Return (x, y) of the center of cell containing provided text 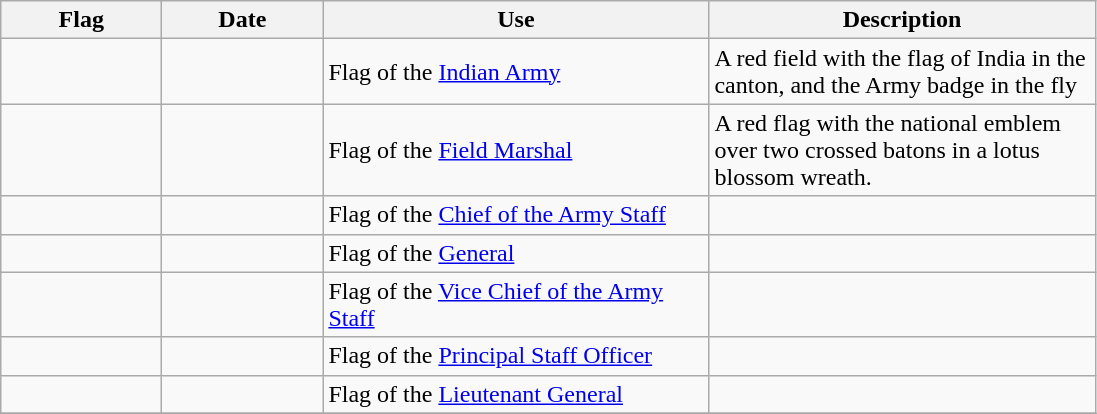
Flag of the Field Marshal (516, 150)
Flag of the Lieutenant General (516, 394)
A red field with the flag of India in the canton, and the Army badge in the fly (902, 72)
Flag (82, 20)
Flag of the Vice Chief of the Army Staff (516, 304)
Flag of the Principal Staff Officer (516, 356)
Use (516, 20)
Flag of the General (516, 253)
A red flag with the national emblem over two crossed batons in a lotus blossom wreath. (902, 150)
Flag of the Chief of the Army Staff (516, 215)
Description (902, 20)
Date (242, 20)
Flag of the Indian Army (516, 72)
